Find where the given text appears and provide that cell's center as [X, Y] coordinate. 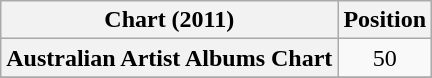
Chart (2011) [170, 20]
Australian Artist Albums Chart [170, 58]
Position [385, 20]
50 [385, 58]
